Pinpoint the cell where the given text exists, returning its (x, y) midpoint coordinate. 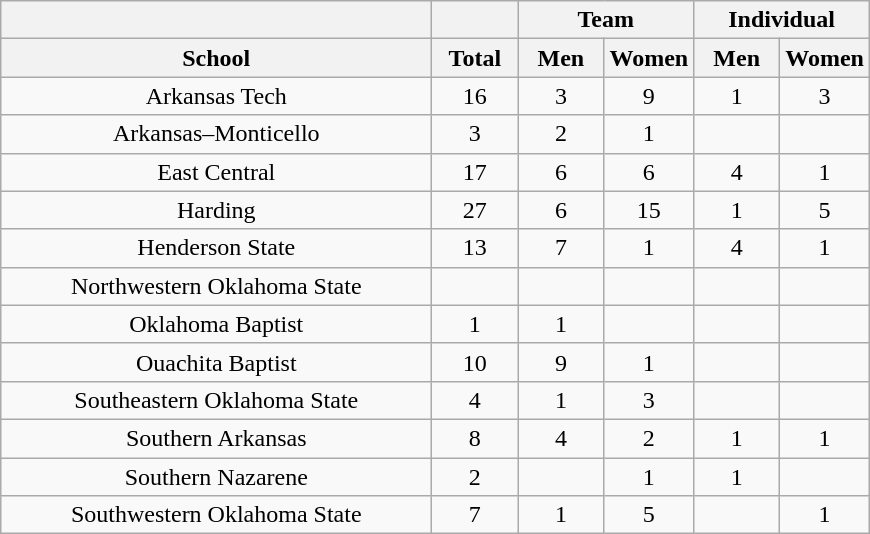
10 (475, 362)
27 (475, 210)
8 (475, 438)
Southern Arkansas (216, 438)
Ouachita Baptist (216, 362)
Oklahoma Baptist (216, 324)
Arkansas–Monticello (216, 134)
Northwestern Oklahoma State (216, 286)
15 (649, 210)
Arkansas Tech (216, 96)
School (216, 58)
17 (475, 172)
13 (475, 248)
East Central (216, 172)
Henderson State (216, 248)
Southern Nazarene (216, 477)
Southwestern Oklahoma State (216, 515)
Total (475, 58)
16 (475, 96)
Southeastern Oklahoma State (216, 400)
Harding (216, 210)
Team (606, 20)
Individual (782, 20)
